Scan for the cell matching the given text and deliver its (x, y) coordinate at center. 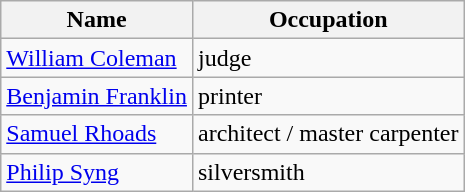
William Coleman (97, 58)
Benjamin Franklin (97, 96)
judge (328, 58)
Occupation (328, 20)
silversmith (328, 172)
Samuel Rhoads (97, 134)
Name (97, 20)
architect / master carpenter (328, 134)
printer (328, 96)
Philip Syng (97, 172)
